Search for the cell housing the specified text and yield its [X, Y] center coordinate. 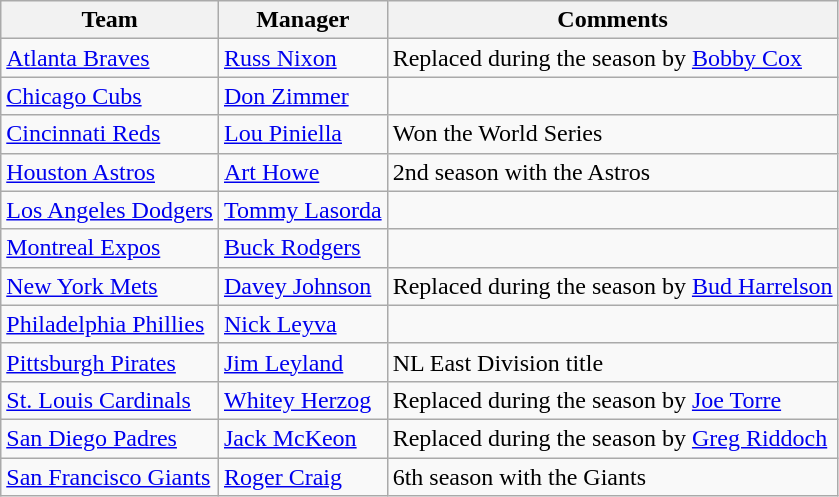
Replaced during the season by Bud Harrelson [612, 286]
Replaced during the season by Greg Riddoch [612, 438]
San Francisco Giants [110, 477]
Tommy Lasorda [302, 210]
Don Zimmer [302, 96]
St. Louis Cardinals [110, 400]
Chicago Cubs [110, 96]
Los Angeles Dodgers [110, 210]
Nick Leyva [302, 324]
Montreal Expos [110, 248]
Replaced during the season by Bobby Cox [612, 58]
Davey Johnson [302, 286]
Art Howe [302, 172]
Russ Nixon [302, 58]
NL East Division title [612, 362]
New York Mets [110, 286]
Jim Leyland [302, 362]
Whitey Herzog [302, 400]
Comments [612, 20]
Lou Piniella [302, 134]
Manager [302, 20]
Buck Rodgers [302, 248]
6th season with the Giants [612, 477]
Won the World Series [612, 134]
Philadelphia Phillies [110, 324]
Cincinnati Reds [110, 134]
Jack McKeon [302, 438]
Atlanta Braves [110, 58]
Roger Craig [302, 477]
San Diego Padres [110, 438]
Team [110, 20]
Replaced during the season by Joe Torre [612, 400]
Houston Astros [110, 172]
Pittsburgh Pirates [110, 362]
2nd season with the Astros [612, 172]
